Locate the cell with the specified text and output its [x, y] center coordinate. 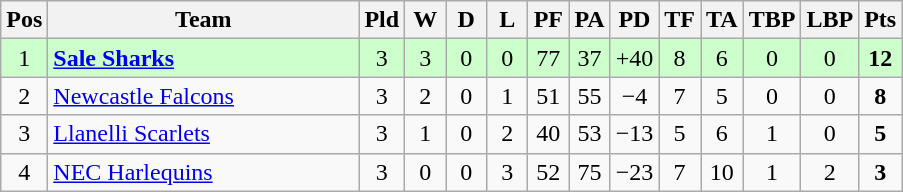
Team [204, 20]
55 [590, 96]
52 [548, 172]
Newcastle Falcons [204, 96]
Pts [880, 20]
37 [590, 58]
NEC Harlequins [204, 172]
Sale Sharks [204, 58]
PF [548, 20]
−13 [634, 134]
−4 [634, 96]
W [426, 20]
TA [722, 20]
Pld [382, 20]
Llanelli Scarlets [204, 134]
TF [680, 20]
51 [548, 96]
LBP [830, 20]
L [508, 20]
−23 [634, 172]
10 [722, 172]
Pos [24, 20]
TBP [772, 20]
PA [590, 20]
12 [880, 58]
4 [24, 172]
D [466, 20]
77 [548, 58]
+40 [634, 58]
75 [590, 172]
40 [548, 134]
PD [634, 20]
53 [590, 134]
